Pinpoint the cell where the given text exists, returning its (X, Y) midpoint coordinate. 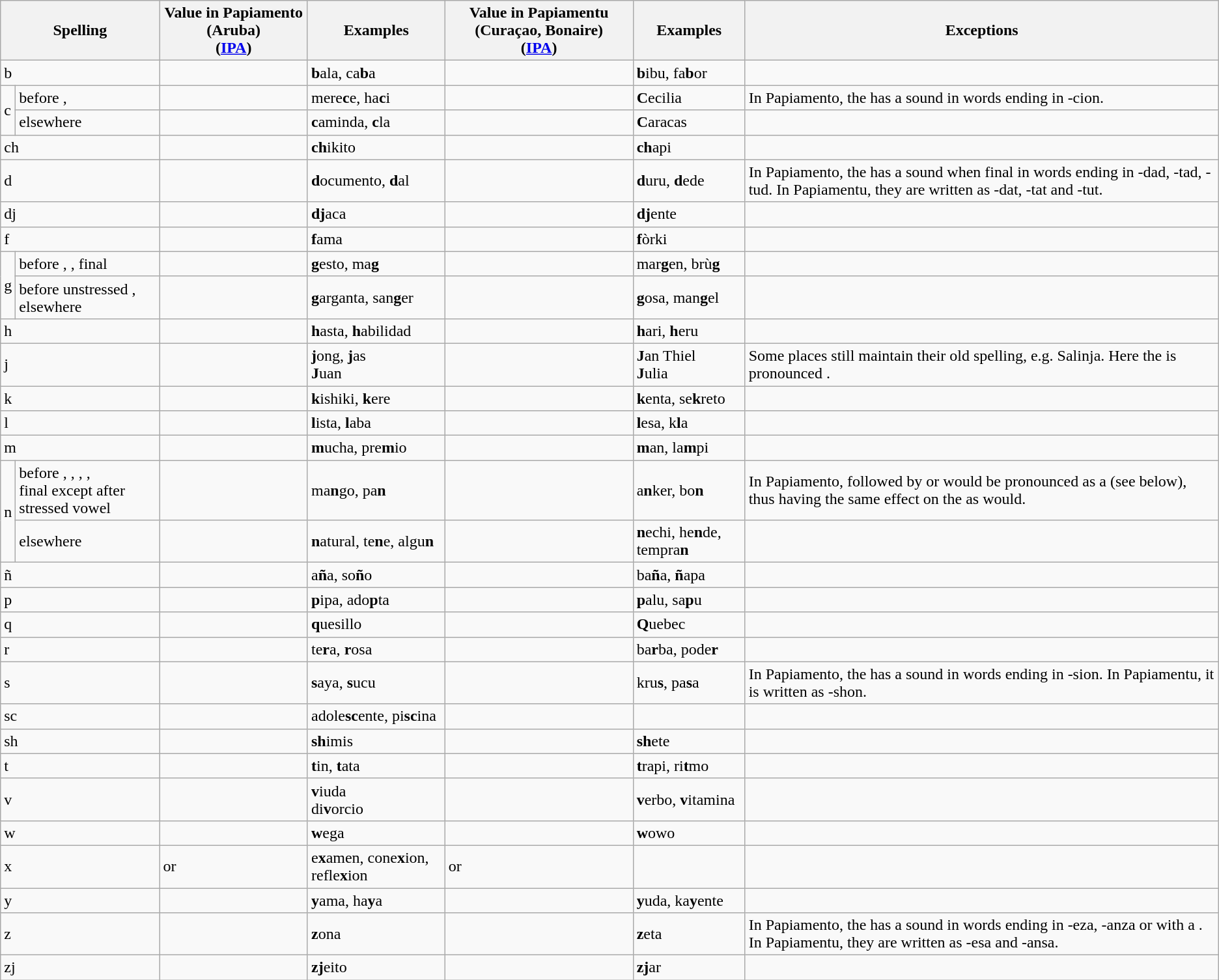
mango, pan (376, 490)
wega (376, 833)
merece, haci (376, 98)
Value in Papiamentu (Curaçao, Bonaire)(IPA) (539, 31)
saya, sucu (376, 682)
r (80, 649)
d (80, 181)
gosa, mangel (689, 297)
n (8, 512)
trapi, ritmo (689, 766)
j (80, 365)
In Papiamento, followed by or would be pronounced as a (see below), thus having the same effect on the as would. (982, 490)
tera, rosa (376, 649)
shimis (376, 741)
Quebec (689, 624)
dj (80, 214)
bibu, fabor (689, 73)
ñ (80, 575)
wowo (689, 833)
In Papiamento, the has a sound when final in words ending in -dad, -tad, -tud. In Papiamentu, they are written as -dat, -tat and -tut. (982, 181)
zeta (689, 934)
jong, jasJuan (376, 365)
viudadivorcio (376, 800)
Some places still maintain their old spelling, e.g. Salinja. Here the is pronounced . (982, 365)
In Papiamento, the has a sound in words ending in -cion. (982, 98)
gesto, mag (376, 264)
t (80, 766)
anker, bon (689, 490)
tin, tata (376, 766)
Value in Papiamento (Aruba)(IPA) (234, 31)
q (80, 624)
natural, tene, algun (376, 542)
mucha, premio (376, 448)
l (80, 423)
chikito (376, 147)
man, lampi (689, 448)
yuda, kayente (689, 901)
y (80, 901)
zjar (689, 968)
baña, ñapa (689, 575)
Jan ThielJulia (689, 365)
m (80, 448)
b (80, 73)
v (80, 800)
garganta, sanger (376, 297)
zj (80, 968)
documento, dal (376, 181)
verbo, vitamina (689, 800)
before , , final (87, 264)
p (80, 600)
bala, caba (376, 73)
z (80, 934)
caminda, cla (376, 122)
barba, poder (689, 649)
pipa, adopta (376, 600)
fòrki (689, 239)
s (80, 682)
before unstressed , elsewhere (87, 297)
w (80, 833)
examen, conexion, reflexion (376, 866)
zona (376, 934)
Caracas (689, 122)
h (80, 331)
djaca (376, 214)
zjeito (376, 968)
kishiki, kere (376, 398)
sh (80, 741)
hasta, habilidad (376, 331)
quesillo (376, 624)
g (8, 285)
fama (376, 239)
hari, heru (689, 331)
ch (80, 147)
margen, brùg (689, 264)
k (80, 398)
chapi (689, 147)
Cecilia (689, 98)
before , (87, 98)
sc (80, 716)
palu, sapu (689, 600)
aña, soño (376, 575)
before , , , ,final except after stressed vowel (87, 490)
c (8, 110)
djente (689, 214)
f (80, 239)
krus, pasa (689, 682)
In Papiamento, the has a sound in words ending in -sion. In Papiamentu, it is written as -shon. (982, 682)
kenta, sekreto (689, 398)
lista, laba (376, 423)
yama, haya (376, 901)
adolescente, piscina (376, 716)
shete (689, 741)
x (80, 866)
In Papiamento, the has a sound in words ending in -eza, -anza or with a . In Papiamentu, they are written as -esa and -ansa. (982, 934)
duru, dede (689, 181)
Spelling (80, 31)
Exceptions (982, 31)
nechi, hende, tempran (689, 542)
lesa, kla (689, 423)
